Scan for the cell matching the given text and deliver its [x, y] coordinate at center. 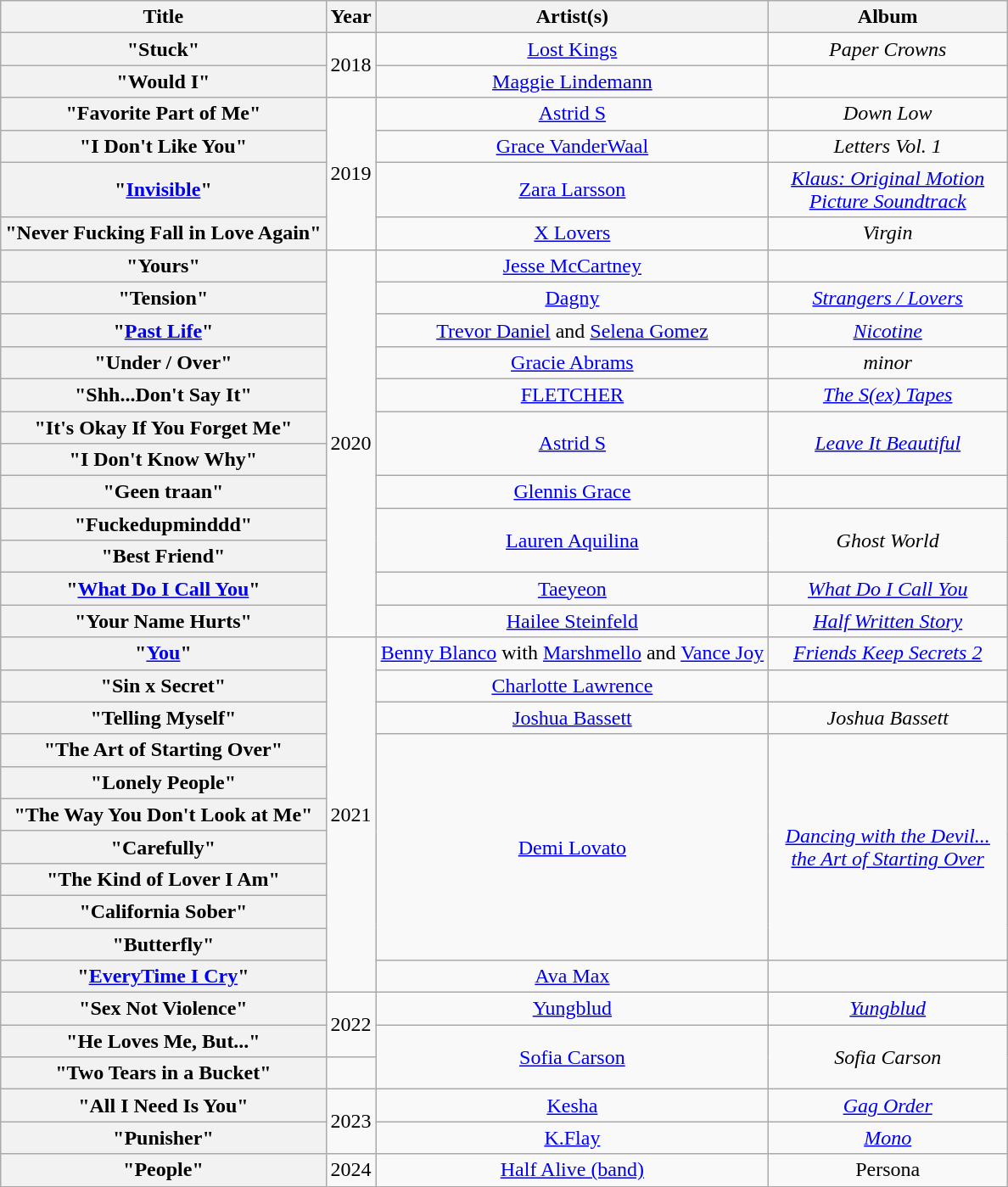
What Do I Call You [888, 589]
"EveryTime I Cry" [163, 977]
"Sex Not Violence" [163, 1009]
Demi Lovato [572, 847]
Lost Kings [572, 49]
"Favorite Part of Me" [163, 114]
Year [351, 17]
2019 [351, 173]
FLETCHER [572, 395]
Half Alive (band) [572, 1170]
Nicotine [888, 330]
minor [888, 362]
Dancing with the Devil... the Art of Starting Over [888, 847]
"Tension" [163, 298]
"People" [163, 1170]
Ava Max [572, 977]
Maggie Lindemann [572, 81]
"Two Tears in a Bucket" [163, 1073]
Title [163, 17]
"He Loves Me, But..." [163, 1041]
"Never Fucking Fall in Love Again" [163, 233]
Friends Keep Secrets 2 [888, 653]
"Fuckedupminddd" [163, 524]
"Punisher" [163, 1138]
Artist(s) [572, 17]
"Past Life" [163, 330]
X Lovers [572, 233]
"Shh...Don't Say It" [163, 395]
2018 [351, 65]
"Under / Over" [163, 362]
"Telling Myself" [163, 718]
Persona [888, 1170]
2020 [351, 443]
Trevor Daniel and Selena Gomez [572, 330]
"It's Okay If You Forget Me" [163, 427]
"Stuck" [163, 49]
"Geen traan" [163, 492]
Klaus: Original Motion Picture Soundtrack [888, 190]
"Carefully" [163, 847]
"Your Name Hurts" [163, 621]
2022 [351, 1025]
The S(ex) Tapes [888, 395]
"The Kind of Lover I Am" [163, 879]
2024 [351, 1170]
"Sin x Secret" [163, 686]
"All I Need Is You" [163, 1106]
"I Don't Like You" [163, 146]
"Invisible" [163, 190]
2021 [351, 815]
Strangers / Lovers [888, 298]
"Yours" [163, 266]
"California Sober" [163, 911]
2023 [351, 1122]
Dagny [572, 298]
Leave It Beautiful [888, 443]
"What Do I Call You" [163, 589]
Gracie Abrams [572, 362]
"Would I" [163, 81]
Glennis Grace [572, 492]
Zara Larsson [572, 190]
Mono [888, 1138]
Grace VanderWaal [572, 146]
"The Way You Don't Look at Me" [163, 815]
Half Written Story [888, 621]
Charlotte Lawrence [572, 686]
"I Don't Know Why" [163, 460]
Jesse McCartney [572, 266]
"The Art of Starting Over" [163, 750]
Hailee Steinfeld [572, 621]
Ghost World [888, 540]
Down Low [888, 114]
K.Flay [572, 1138]
"You" [163, 653]
Letters Vol. 1 [888, 146]
Gag Order [888, 1106]
Album [888, 17]
Kesha [572, 1106]
"Butterfly" [163, 944]
"Best Friend" [163, 557]
"Lonely People" [163, 782]
Taeyeon [572, 589]
Lauren Aquilina [572, 540]
Virgin [888, 233]
Benny Blanco with Marshmello and Vance Joy [572, 653]
Paper Crowns [888, 49]
